Scan for the cell matching the given text and deliver its [X, Y] coordinate at center. 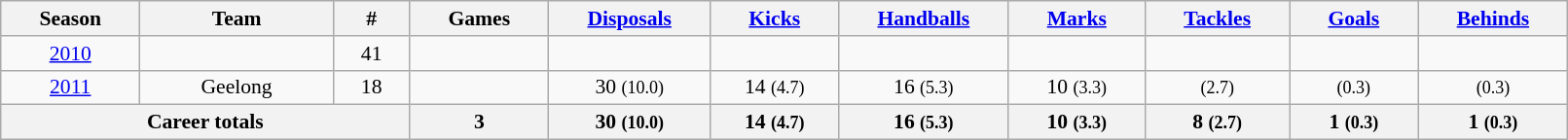
2010 [70, 53]
Disposals [630, 18]
Marks [1076, 18]
18 [371, 87]
Tackles [1218, 18]
Season [70, 18]
Behinds [1493, 18]
Goals [1354, 18]
2011 [70, 87]
8 (2.7) [1218, 122]
Career totals [205, 122]
Handballs [924, 18]
# [371, 18]
41 [371, 53]
(2.7) [1218, 87]
Geelong [237, 87]
Kicks [775, 18]
Games [479, 18]
Team [237, 18]
3 [479, 122]
